From the cell containing the given text, extract its center point as (x, y) coordinate. 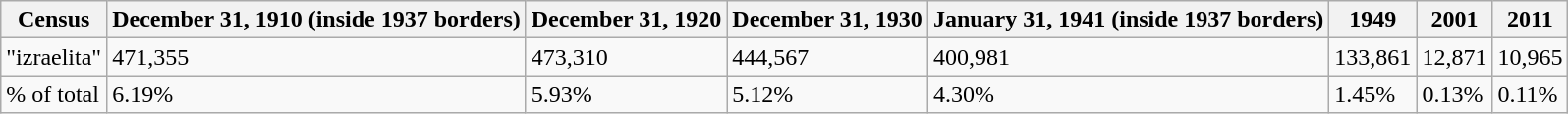
2001 (1454, 20)
400,981 (1128, 57)
444,567 (827, 57)
% of total (54, 94)
0.11% (1531, 94)
1949 (1373, 20)
473,310 (627, 57)
December 31, 1920 (627, 20)
December 31, 1930 (827, 20)
133,861 (1373, 57)
5.93% (627, 94)
12,871 (1454, 57)
6.19% (316, 94)
December 31, 1910 (inside 1937 borders) (316, 20)
1.45% (1373, 94)
471,355 (316, 57)
5.12% (827, 94)
January 31, 1941 (inside 1937 borders) (1128, 20)
"izraelita" (54, 57)
0.13% (1454, 94)
Census (54, 20)
10,965 (1531, 57)
2011 (1531, 20)
4.30% (1128, 94)
